Identify which cell holds the provided text, then report its (x, y) central coordinate. 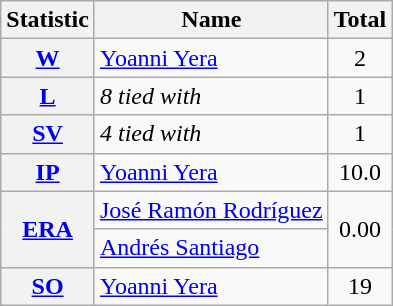
José Ramón Rodríguez (211, 210)
4 tied with (211, 134)
Total (360, 20)
10.0 (360, 172)
L (48, 96)
8 tied with (211, 96)
Statistic (48, 20)
IP (48, 172)
W (48, 58)
SV (48, 134)
Name (211, 20)
0.00 (360, 229)
19 (360, 286)
2 (360, 58)
SO (48, 286)
ERA (48, 229)
Andrés Santiago (211, 248)
